Extract the (X, Y) coordinate from the center of the cell holding the provided text.  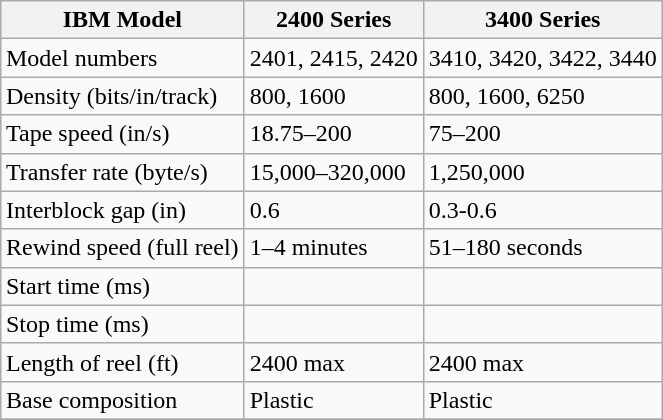
Density (bits/in/track) (122, 96)
IBM Model (122, 20)
800, 1600 (334, 96)
800, 1600, 6250 (542, 96)
Base composition (122, 400)
1–4 minutes (334, 248)
2400 Series (334, 20)
Stop time (ms) (122, 324)
Tape speed (in/s) (122, 134)
Model numbers (122, 58)
15,000–320,000 (334, 172)
0.6 (334, 210)
51–180 seconds (542, 248)
Interblock gap (in) (122, 210)
Start time (ms) (122, 286)
18.75–200 (334, 134)
3400 Series (542, 20)
Rewind speed (full reel) (122, 248)
Length of reel (ft) (122, 362)
2401, 2415, 2420 (334, 58)
Transfer rate (byte/s) (122, 172)
3410, 3420, 3422, 3440 (542, 58)
0.3-0.6 (542, 210)
75–200 (542, 134)
1,250,000 (542, 172)
